Pinpoint the cell where the given text exists, returning its [x, y] midpoint coordinate. 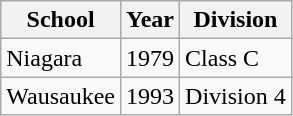
Niagara [61, 58]
Class C [236, 58]
Division [236, 20]
1993 [150, 96]
Division 4 [236, 96]
School [61, 20]
Year [150, 20]
Wausaukee [61, 96]
1979 [150, 58]
